Detect which cell encompasses the target text, then output its (x, y) center coordinate. 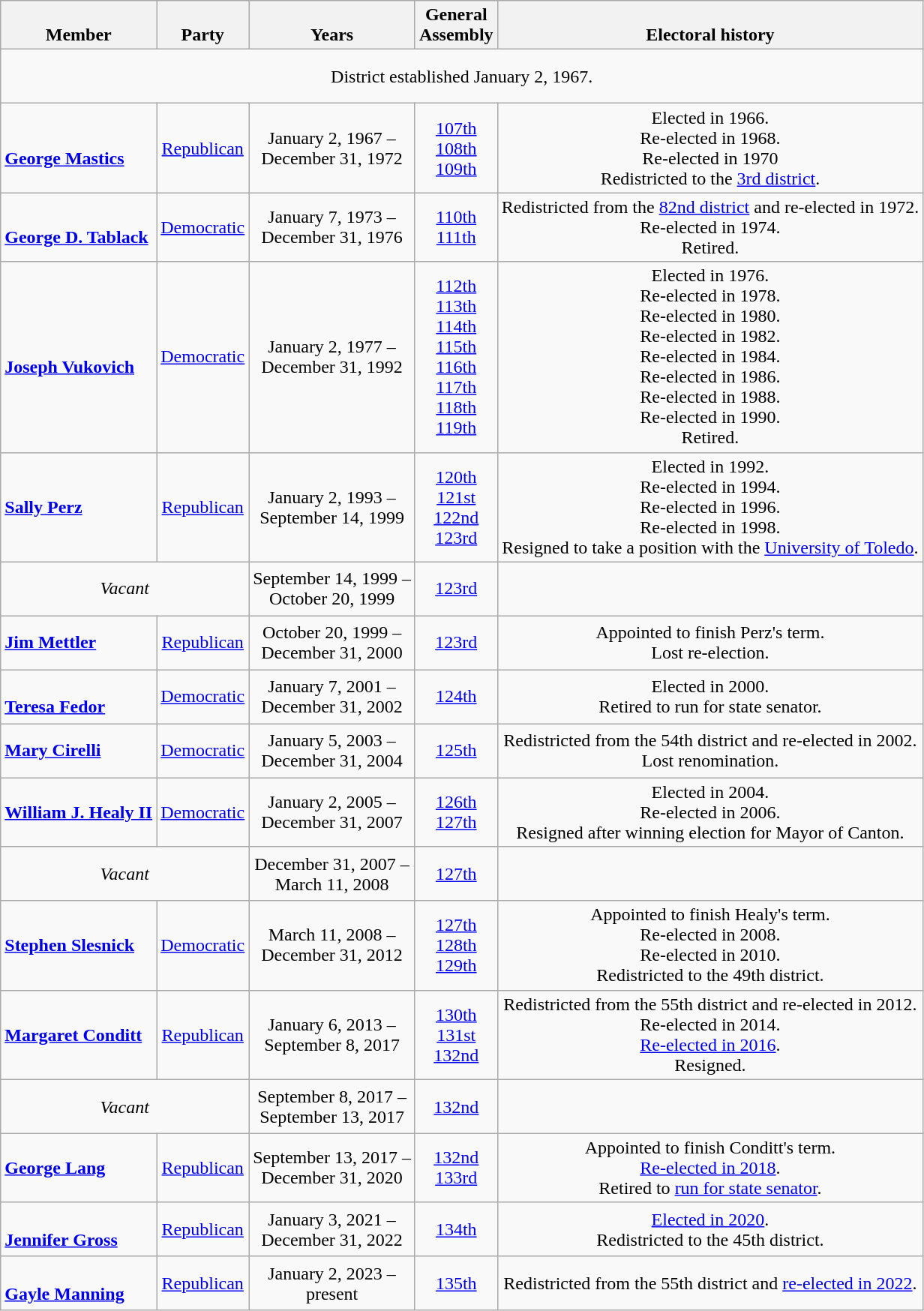
Electoral history (710, 25)
125th (456, 751)
George D. Tablack (79, 227)
January 7, 2001 –December 31, 2002 (332, 697)
Appointed to finish Healy's term.Re-elected in 2008.Re-elected in 2010.Redistricted to the 49th district. (710, 945)
January 2, 1967 –December 31, 1972 (332, 148)
January 3, 2021 –December 31, 2022 (332, 1229)
January 7, 1973 –December 31, 1976 (332, 227)
Elected in 1966.Re-elected in 1968.Re-elected in 1970Redistricted to the 3rd district. (710, 148)
January 5, 2003 –December 31, 2004 (332, 751)
William J. Healy II (79, 812)
January 2, 2005 –December 31, 2007 (332, 812)
GeneralAssembly (456, 25)
December 31, 2007 –March 11, 2008 (332, 874)
September 14, 1999 –October 20, 1999 (332, 589)
Years (332, 25)
Gayle Manning (79, 1283)
134th (456, 1229)
January 2, 2023 –present (332, 1283)
March 11, 2008 –December 31, 2012 (332, 945)
Party (202, 25)
January 6, 2013 –September 8, 2017 (332, 1035)
Elected in 2000.Retired to run for state senator. (710, 697)
Elected in 1992.Re-elected in 1994.Re-elected in 1996.Re-elected in 1998.Resigned to take a position with the University of Toledo. (710, 507)
Redistricted from the 55th district and re-elected in 2022. (710, 1283)
Margaret Conditt (79, 1035)
District established January 2, 1967. (462, 76)
Redistricted from the 82nd district and re-elected in 1972.Re-elected in 1974.Retired. (710, 227)
112th113th114th115th116th117th118th119th (456, 357)
Redistricted from the 55th district and re-elected in 2012.Re-elected in 2014.Re-elected in 2016.Resigned. (710, 1035)
Stephen Slesnick (79, 945)
September 13, 2017 –December 31, 2020 (332, 1168)
Appointed to finish Perz's term.Lost re-election. (710, 643)
Joseph Vukovich (79, 357)
January 2, 1993 –September 14, 1999 (332, 507)
110th111th (456, 227)
Redistricted from the 54th district and re-elected in 2002.Lost renomination. (710, 751)
Elected in 2020.Redistricted to the 45th district. (710, 1229)
Sally Perz (79, 507)
Jennifer Gross (79, 1229)
130th131st132nd (456, 1035)
October 20, 1999 –December 31, 2000 (332, 643)
Mary Cirelli (79, 751)
132nd133rd (456, 1168)
Elected in 2004.Re-elected in 2006.Resigned after winning election for Mayor of Canton. (710, 812)
September 8, 2017 –September 13, 2017 (332, 1106)
George Lang (79, 1168)
127th (456, 874)
124th (456, 697)
107th108th109th (456, 148)
132nd (456, 1106)
Member (79, 25)
126th127th (456, 812)
George Mastics (79, 148)
Teresa Fedor (79, 697)
January 2, 1977 –December 31, 1992 (332, 357)
135th (456, 1283)
Jim Mettler (79, 643)
Appointed to finish Conditt's term.Re-elected in 2018.Retired to run for state senator. (710, 1168)
127th128th129th (456, 945)
120th121st122nd123rd (456, 507)
